Provide the [x, y] coordinate of the cell's center where the given text is located.  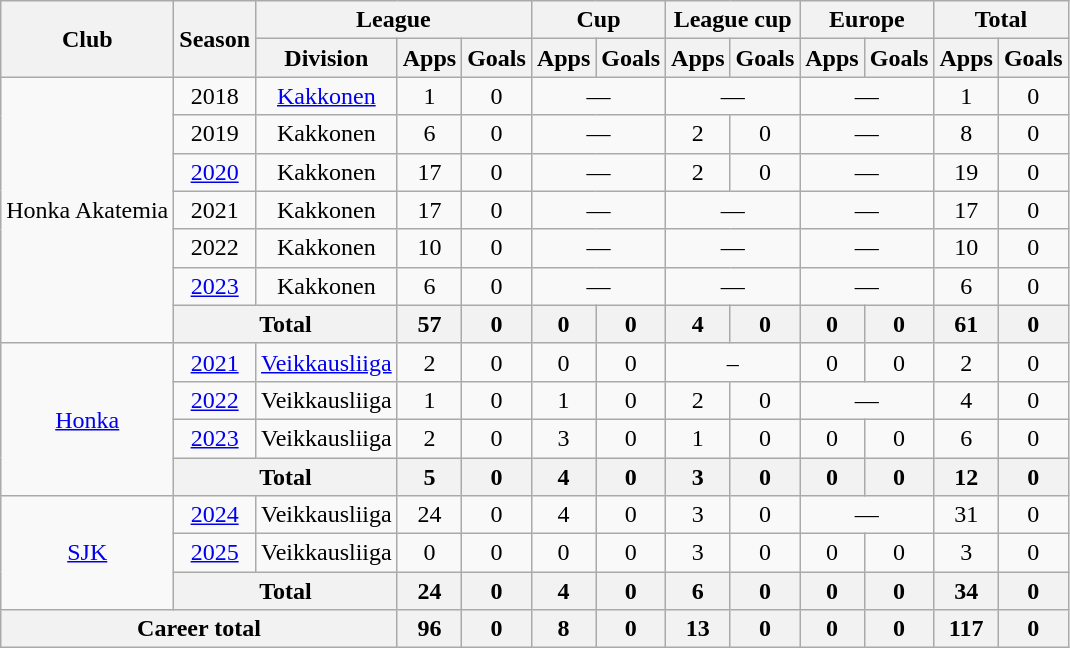
13 [698, 629]
Season [215, 39]
Honka Akatemia [88, 210]
Europe [867, 20]
Club [88, 39]
Career total [199, 629]
League cup [733, 20]
Cup [598, 20]
2018 [215, 96]
2025 [215, 553]
5 [429, 477]
2019 [215, 134]
12 [966, 477]
Honka [88, 419]
31 [966, 515]
– [733, 362]
61 [966, 324]
2024 [215, 515]
117 [966, 629]
96 [429, 629]
57 [429, 324]
Division [327, 58]
League [394, 20]
2020 [215, 172]
19 [966, 172]
34 [966, 591]
SJK [88, 553]
